Output the (x, y) coordinate of the center of the cell containing the given text.  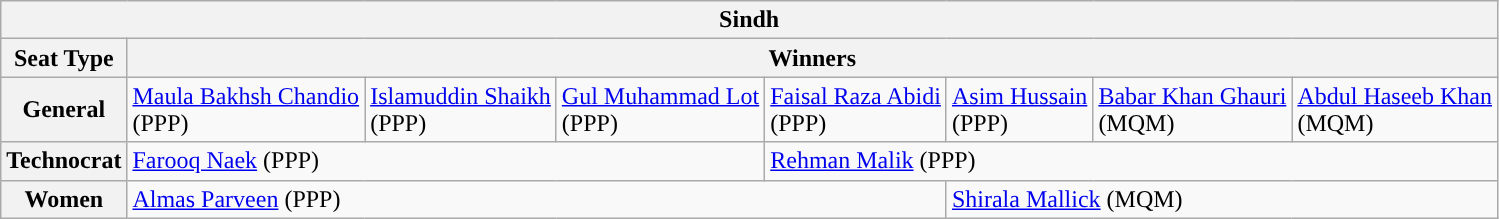
General (64, 110)
Babar Khan Ghauri(MQM) (1192, 110)
Women (64, 199)
Maula Bakhsh Chandio(PPP) (246, 110)
Winners (812, 58)
Asim Hussain(PPP) (1019, 110)
Shirala Mallick (MQM) (1222, 199)
Farooq Naek (PPP) (446, 161)
Faisal Raza Abidi(PPP) (856, 110)
Rehman Malik (PPP) (1132, 161)
Almas Parveen (PPP) (537, 199)
Islamuddin Shaikh(PPP) (461, 110)
Sindh (750, 20)
Gul Muhammad Lot(PPP) (660, 110)
Seat Type (64, 58)
Abdul Haseeb Khan(MQM) (1395, 110)
Technocrat (64, 161)
